For the text-containing cell, return its midpoint in (X, Y) coordinate format. 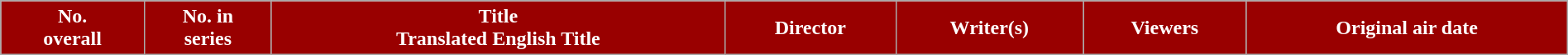
Viewers (1164, 28)
No. inseries (208, 28)
Original air date (1407, 28)
TitleTranslated English Title (498, 28)
Director (810, 28)
Writer(s) (989, 28)
No.overall (73, 28)
